Determine the (X, Y) coordinate at the center of the cell enclosing the given text.  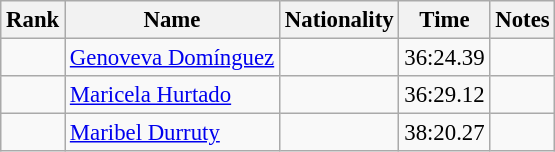
Maricela Hurtado (172, 95)
38:20.27 (444, 133)
36:29.12 (444, 95)
Maribel Durruty (172, 133)
Genoveva Domínguez (172, 58)
36:24.39 (444, 58)
Time (444, 20)
Nationality (338, 20)
Notes (522, 20)
Rank (33, 20)
Name (172, 20)
